For the text-containing cell, return its midpoint in [X, Y] coordinate format. 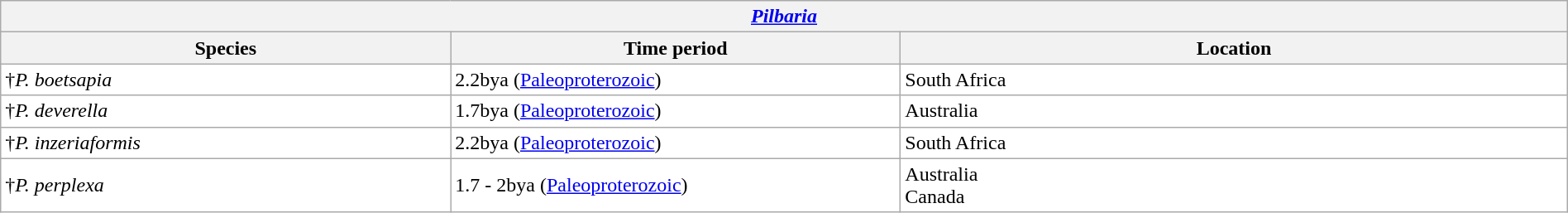
†P. boetsapia [226, 80]
Pilbaria [784, 17]
†P. perplexa [226, 186]
Location [1234, 48]
Time period [676, 48]
1.7bya (Paleoproterozoic) [676, 111]
†P. inzeriaformis [226, 143]
AustraliaCanada [1234, 186]
Species [226, 48]
1.7 - 2bya (Paleoproterozoic) [676, 186]
Australia [1234, 111]
†P. deverella [226, 111]
